Search for the cell housing the specified text and yield its (x, y) center coordinate. 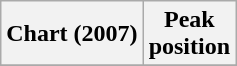
Peakposition (189, 34)
Chart (2007) (72, 34)
